Identify which cell holds the provided text, then report its [X, Y] central coordinate. 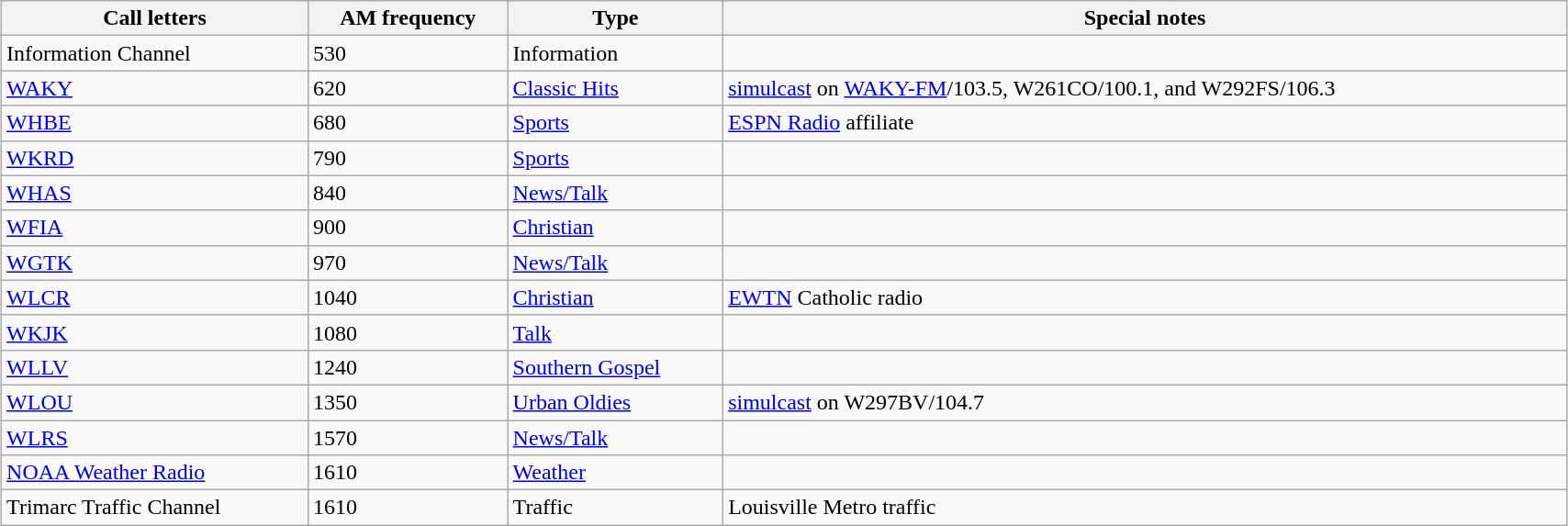
WFIA [155, 228]
970 [408, 263]
WGTK [155, 263]
simulcast on WAKY-FM/103.5, W261CO/100.1, and W292FS/106.3 [1146, 88]
Urban Oldies [615, 402]
Type [615, 18]
1240 [408, 367]
1350 [408, 402]
WLLV [155, 367]
Weather [615, 473]
Southern Gospel [615, 367]
WAKY [155, 88]
WKRD [155, 158]
Information [615, 53]
ESPN Radio affiliate [1146, 123]
WLOU [155, 402]
900 [408, 228]
680 [408, 123]
simulcast on W297BV/104.7 [1146, 402]
NOAA Weather Radio [155, 473]
1040 [408, 297]
Classic Hits [615, 88]
620 [408, 88]
Call letters [155, 18]
WKJK [155, 332]
WHAS [155, 193]
EWTN Catholic radio [1146, 297]
1080 [408, 332]
790 [408, 158]
Information Channel [155, 53]
WLRS [155, 438]
WHBE [155, 123]
Trimarc Traffic Channel [155, 508]
Talk [615, 332]
1570 [408, 438]
530 [408, 53]
AM frequency [408, 18]
Special notes [1146, 18]
840 [408, 193]
Louisville Metro traffic [1146, 508]
Traffic [615, 508]
WLCR [155, 297]
